Pinpoint the cell where the given text exists, returning its [x, y] midpoint coordinate. 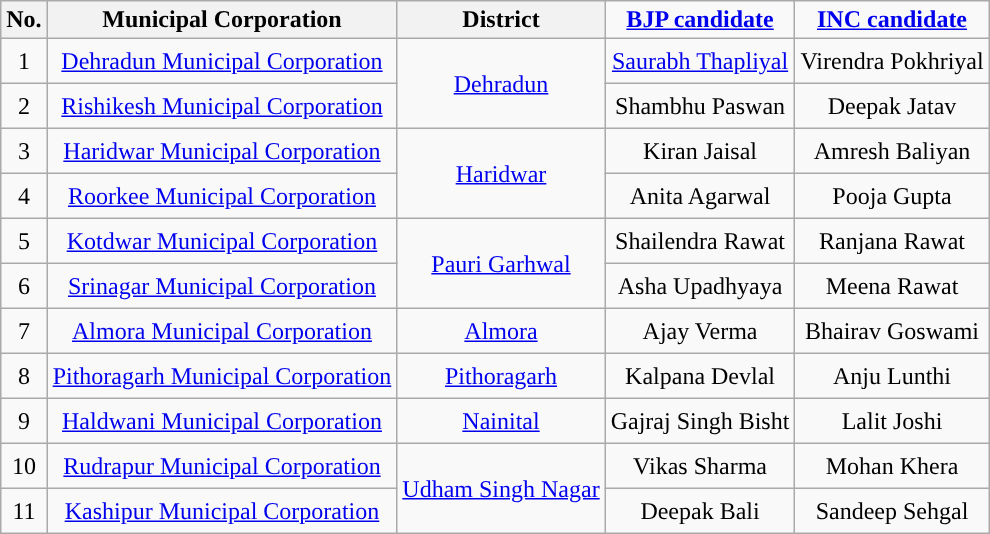
Anju Lunthi [892, 376]
2 [24, 106]
Municipal Corporation [222, 20]
Bhairav Goswami [892, 332]
Kashipur Municipal Corporation [222, 512]
Asha Upadhyaya [700, 286]
Roorkee Municipal Corporation [222, 196]
Meena Rawat [892, 286]
5 [24, 242]
1 [24, 62]
District [501, 20]
Pithoragarh [501, 376]
Haldwani Municipal Corporation [222, 422]
Pithoragarh Municipal Corporation [222, 376]
6 [24, 286]
No. [24, 20]
7 [24, 332]
Shambhu Paswan [700, 106]
Deepak Bali [700, 512]
Lalit Joshi [892, 422]
Almora [501, 332]
9 [24, 422]
Dehradun [501, 84]
Deepak Jatav [892, 106]
Kiran Jaisal [700, 152]
Sandeep Sehgal [892, 512]
Haridwar [501, 174]
Virendra Pokhriyal [892, 62]
Almora Municipal Corporation [222, 332]
Kotdwar Municipal Corporation [222, 242]
Rudrapur Municipal Corporation [222, 466]
Haridwar Municipal Corporation [222, 152]
Ranjana Rawat [892, 242]
Udham Singh Nagar [501, 489]
Srinagar Municipal Corporation [222, 286]
BJP candidate [700, 20]
3 [24, 152]
8 [24, 376]
10 [24, 466]
Dehradun Municipal Corporation [222, 62]
Nainital [501, 422]
Pauri Garhwal [501, 264]
Amresh Baliyan [892, 152]
Kalpana Devlal [700, 376]
4 [24, 196]
Anita Agarwal [700, 196]
Shailendra Rawat [700, 242]
Vikas Sharma [700, 466]
Ajay Verma [700, 332]
Saurabh Thapliyal [700, 62]
Gajraj Singh Bisht [700, 422]
Mohan Khera [892, 466]
Rishikesh Municipal Corporation [222, 106]
Pooja Gupta [892, 196]
11 [24, 512]
INC candidate [892, 20]
